Find where the given text appears and provide that cell's center as (x, y) coordinate. 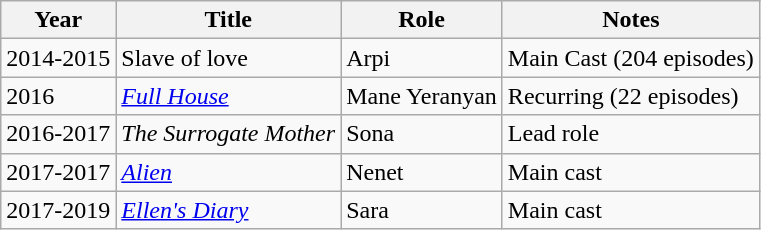
The Surrogate Mother (228, 134)
Sara (422, 210)
2014-2015 (58, 58)
Main Cast (204 episodes) (630, 58)
Notes (630, 20)
2016-2017 (58, 134)
Full House (228, 96)
Ellen's Diary (228, 210)
2016 (58, 96)
Year (58, 20)
Slave of love (228, 58)
Arpi (422, 58)
Alien (228, 172)
Sona (422, 134)
2017-2017 (58, 172)
Mane Yeranyan (422, 96)
Lead role (630, 134)
Recurring (22 episodes) (630, 96)
Role (422, 20)
2017-2019 (58, 210)
Title (228, 20)
Nenet (422, 172)
